Find where the given text appears and provide that cell's center as (x, y) coordinate. 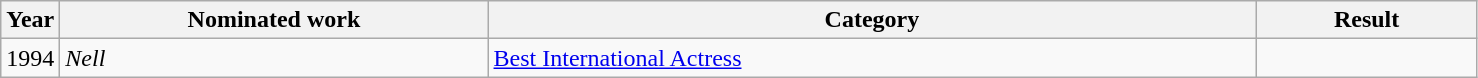
Year (30, 20)
Best International Actress (872, 58)
Result (1366, 20)
Nominated work (274, 20)
Category (872, 20)
Nell (274, 58)
1994 (30, 58)
